Capture the cell that displays the provided text and extract its (x, y) central coordinate. 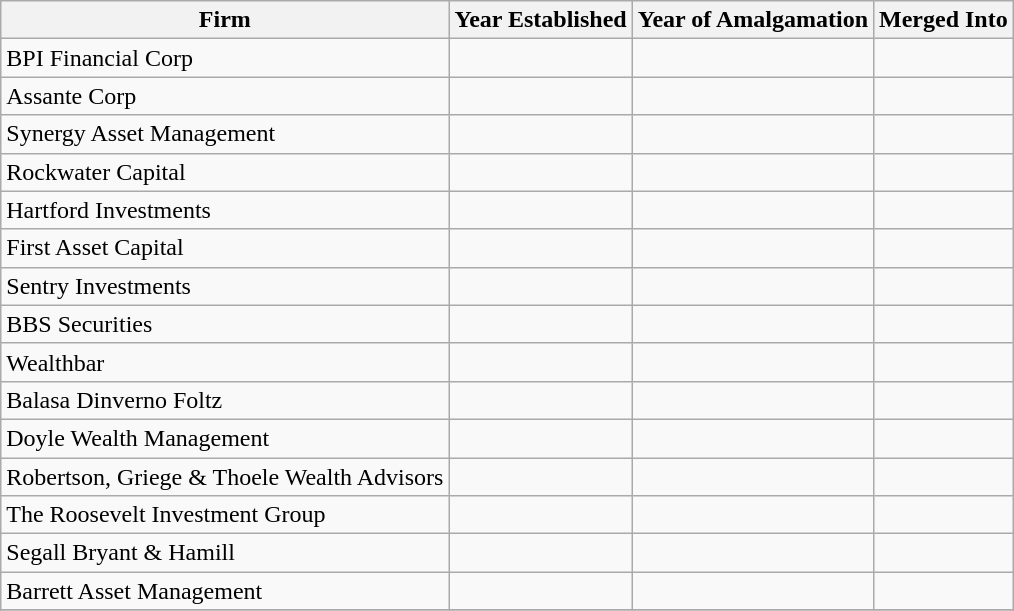
Hartford Investments (225, 210)
Rockwater Capital (225, 172)
Synergy Asset Management (225, 134)
Sentry Investments (225, 286)
Wealthbar (225, 362)
Firm (225, 20)
Assante Corp (225, 96)
Barrett Asset Management (225, 591)
Balasa Dinverno Foltz (225, 400)
BPI Financial Corp (225, 58)
Year of Amalgamation (752, 20)
Segall Bryant & Hamill (225, 553)
Robertson, Griege & Thoele Wealth Advisors (225, 477)
Year Established (540, 20)
BBS Securities (225, 324)
Merged Into (944, 20)
First Asset Capital (225, 248)
Doyle Wealth Management (225, 438)
The Roosevelt Investment Group (225, 515)
